Identify which cell holds the provided text, then report its (X, Y) central coordinate. 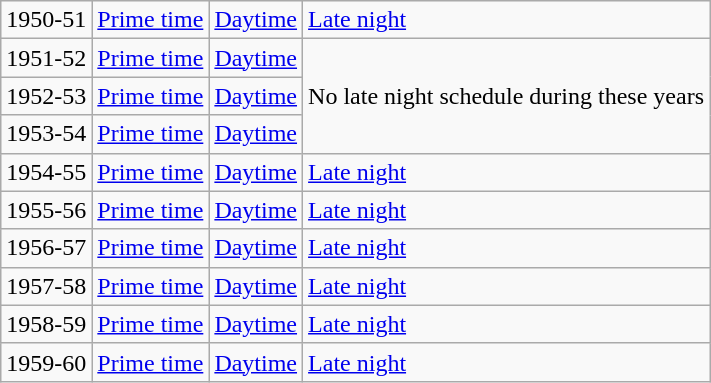
1957-58 (46, 286)
1958-59 (46, 324)
1953-54 (46, 134)
1955-56 (46, 210)
1952-53 (46, 96)
No late night schedule during these years (506, 96)
1956-57 (46, 248)
1951-52 (46, 58)
1950-51 (46, 20)
1959-60 (46, 362)
1954-55 (46, 172)
